For the text-containing cell, return its midpoint in (x, y) coordinate format. 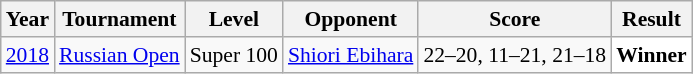
Russian Open (120, 55)
22–20, 11–21, 21–18 (514, 55)
Tournament (120, 19)
Opponent (350, 19)
Year (28, 19)
Winner (652, 55)
Shiori Ebihara (350, 55)
Level (234, 19)
Super 100 (234, 55)
Result (652, 19)
Score (514, 19)
2018 (28, 55)
